Identify which cell holds the provided text, then report its [x, y] central coordinate. 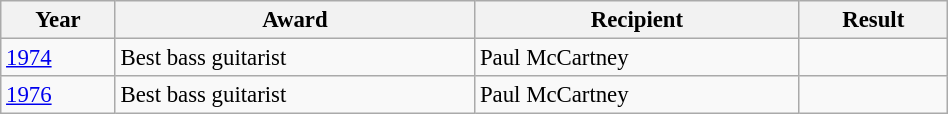
1976 [58, 95]
Result [873, 20]
Year [58, 20]
Award [294, 20]
1974 [58, 58]
Recipient [638, 20]
